Provide the [X, Y] coordinate of the cell's center where the given text is located.  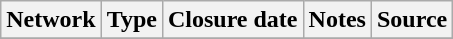
Notes [337, 20]
Closure date [232, 20]
Type [132, 20]
Source [412, 20]
Network [51, 20]
